For the text-containing cell, return its midpoint in (x, y) coordinate format. 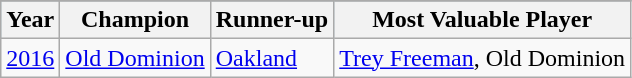
Trey Freeman, Old Dominion (482, 58)
Old Dominion (135, 58)
Oakland (272, 58)
Year (30, 20)
Champion (135, 20)
Most Valuable Player (482, 20)
2016 (30, 58)
Runner-up (272, 20)
